Locate the cell with the specified text and output its [x, y] center coordinate. 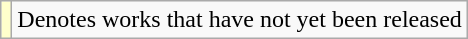
Denotes works that have not yet been released [240, 20]
